Search for the cell housing the specified text and yield its [x, y] center coordinate. 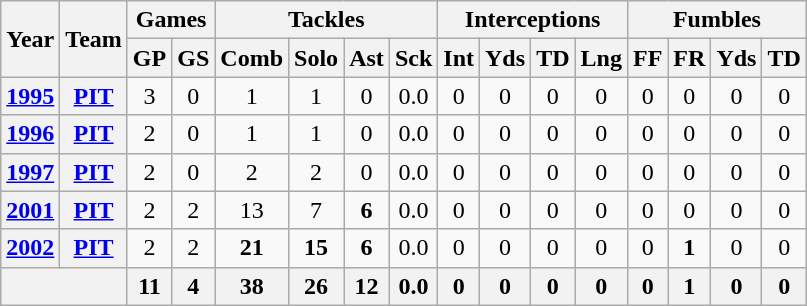
11 [149, 286]
GP [149, 58]
Ast [367, 58]
Lng [601, 58]
Interceptions [533, 20]
15 [316, 248]
4 [194, 286]
Comb [252, 58]
38 [252, 286]
1997 [30, 172]
Tackles [326, 20]
1996 [30, 134]
21 [252, 248]
12 [367, 286]
GS [194, 58]
FR [690, 58]
Fumbles [716, 20]
3 [149, 96]
26 [316, 286]
13 [252, 210]
1995 [30, 96]
Solo [316, 58]
Team [94, 39]
7 [316, 210]
2002 [30, 248]
Int [459, 58]
Games [170, 20]
2001 [30, 210]
Sck [413, 58]
Year [30, 39]
FF [647, 58]
